Capture the cell that displays the provided text and extract its [X, Y] central coordinate. 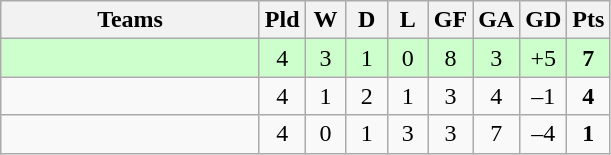
L [408, 20]
–1 [544, 96]
W [326, 20]
GD [544, 20]
D [366, 20]
Pts [588, 20]
–4 [544, 134]
GA [496, 20]
Pld [282, 20]
Teams [130, 20]
+5 [544, 58]
2 [366, 96]
GF [450, 20]
8 [450, 58]
